Capture the cell that displays the provided text and extract its (x, y) central coordinate. 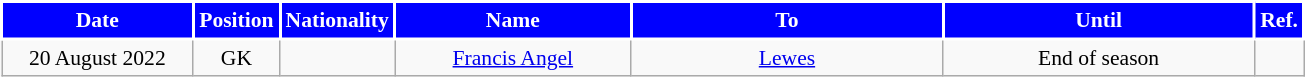
End of season (1099, 57)
Name (514, 20)
Francis Angel (514, 57)
Date (98, 20)
Position (236, 20)
Ref. (1278, 20)
Lewes (787, 57)
Until (1099, 20)
To (787, 20)
20 August 2022 (98, 57)
GK (236, 57)
Nationality (338, 20)
